Identify which cell holds the provided text, then report its (x, y) central coordinate. 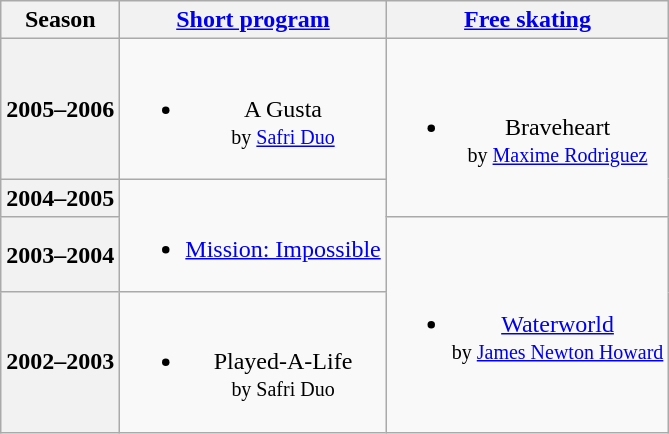
Season (60, 20)
Free skating (528, 20)
Braveheart by Maxime Rodriguez (528, 128)
Played-A-Life by Safri Duo (253, 362)
2002–2003 (60, 362)
2004–2005 (60, 198)
A Gusta by Safri Duo (253, 109)
Short program (253, 20)
2005–2006 (60, 109)
Waterworld by James Newton Howard (528, 324)
2003–2004 (60, 254)
Mission: Impossible (253, 236)
